Find where the given text appears and provide that cell's center as (x, y) coordinate. 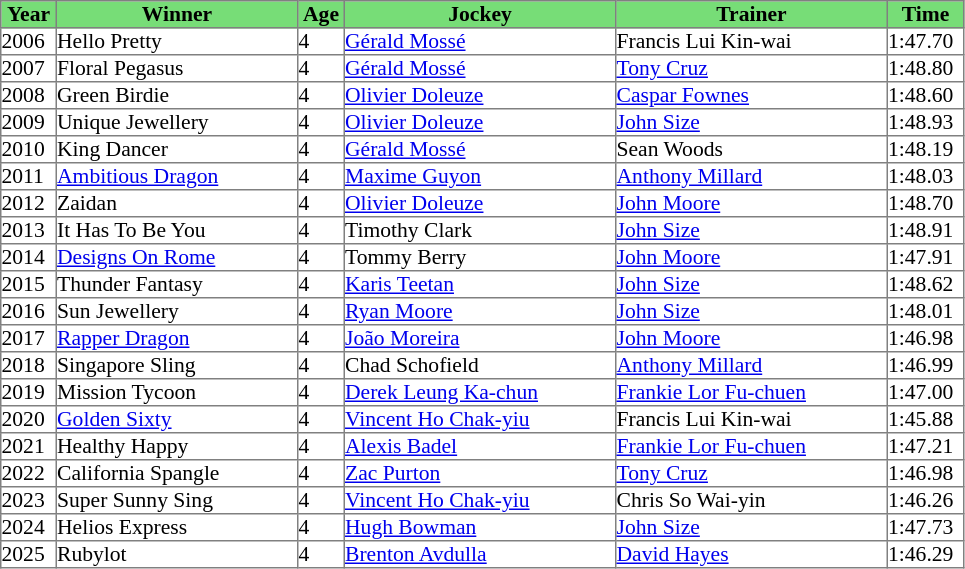
1:48.01 (925, 312)
Mission Tycoon (177, 392)
1:48.80 (925, 68)
Age (321, 14)
2010 (29, 150)
Karis Teetan (480, 284)
California Spangle (177, 474)
Helios Express (177, 528)
King Dancer (177, 150)
1:48.03 (925, 176)
2021 (29, 446)
2007 (29, 68)
Singapore Sling (177, 366)
1:46.26 (925, 500)
2018 (29, 366)
Sun Jewellery (177, 312)
Alexis Badel (480, 446)
Chad Schofield (480, 366)
2019 (29, 392)
1:48.62 (925, 284)
Timothy Clark (480, 230)
2015 (29, 284)
2020 (29, 420)
Time (925, 14)
Tommy Berry (480, 258)
Zaidan (177, 204)
Ryan Moore (480, 312)
Green Birdie (177, 96)
1:47.91 (925, 258)
1:47.21 (925, 446)
1:48.93 (925, 122)
David Hayes (752, 554)
2023 (29, 500)
2011 (29, 176)
2009 (29, 122)
2022 (29, 474)
1:47.00 (925, 392)
Hello Pretty (177, 42)
1:48.70 (925, 204)
2024 (29, 528)
1:48.60 (925, 96)
Hugh Bowman (480, 528)
2008 (29, 96)
Jockey (480, 14)
Golden Sixty (177, 420)
1:47.70 (925, 42)
Sean Woods (752, 150)
Derek Leung Ka-chun (480, 392)
2014 (29, 258)
Floral Pegasus (177, 68)
Winner (177, 14)
2016 (29, 312)
Ambitious Dragon (177, 176)
1:45.88 (925, 420)
Unique Jewellery (177, 122)
1:48.19 (925, 150)
Rapper Dragon (177, 338)
1:48.91 (925, 230)
Trainer (752, 14)
It Has To Be You (177, 230)
Designs On Rome (177, 258)
Year (29, 14)
Brenton Avdulla (480, 554)
Healthy Happy (177, 446)
João Moreira (480, 338)
2013 (29, 230)
Zac Purton (480, 474)
Thunder Fantasy (177, 284)
1:46.29 (925, 554)
Caspar Fownes (752, 96)
1:46.99 (925, 366)
2006 (29, 42)
Super Sunny Sing (177, 500)
1:47.73 (925, 528)
Chris So Wai-yin (752, 500)
2025 (29, 554)
2017 (29, 338)
Maxime Guyon (480, 176)
2012 (29, 204)
Rubylot (177, 554)
